Detect which cell encompasses the target text, then output its (X, Y) center coordinate. 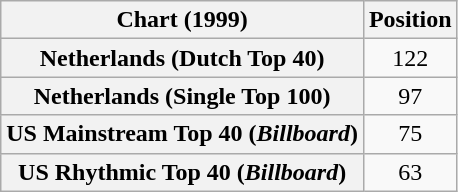
Netherlands (Dutch Top 40) (182, 58)
Chart (1999) (182, 20)
Position (410, 20)
63 (410, 172)
75 (410, 134)
US Mainstream Top 40 (Billboard) (182, 134)
122 (410, 58)
Netherlands (Single Top 100) (182, 96)
US Rhythmic Top 40 (Billboard) (182, 172)
97 (410, 96)
